Determine the [X, Y] coordinate at the center of the cell enclosing the given text.  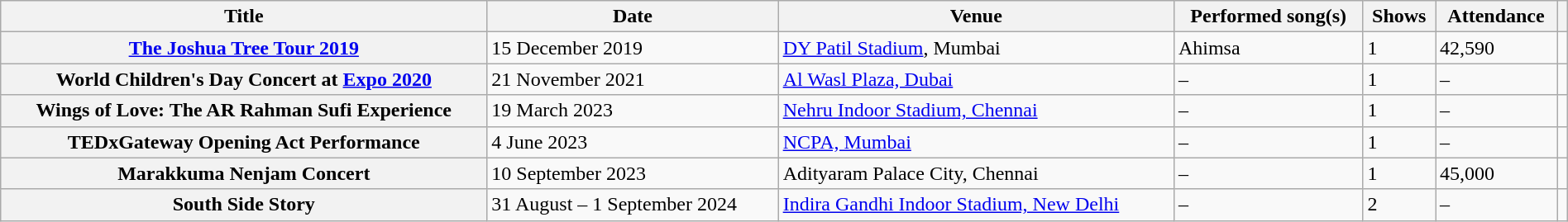
TEDxGateway Opening Act Performance [244, 142]
Marakkuma Nenjam Concert [244, 173]
19 March 2023 [633, 111]
Date [633, 17]
15 December 2019 [633, 48]
Indira Gandhi Indoor Stadium, New Delhi [976, 205]
10 September 2023 [633, 173]
2 [1399, 205]
Al Wasl Plaza, Dubai [976, 79]
World Children's Day Concert at Expo 2020 [244, 79]
Ahimsa [1269, 48]
NCPA, Mumbai [976, 142]
45,000 [1497, 173]
Nehru Indoor Stadium, Chennai [976, 111]
Title [244, 17]
DY Patil Stadium, Mumbai [976, 48]
South Side Story [244, 205]
Shows [1399, 17]
42,590 [1497, 48]
Adityaram Palace City, Chennai [976, 173]
Performed song(s) [1269, 17]
Attendance [1497, 17]
4 June 2023 [633, 142]
Wings of Love: The AR Rahman Sufi Experience [244, 111]
31 August – 1 September 2024 [633, 205]
21 November 2021 [633, 79]
Venue [976, 17]
The Joshua Tree Tour 2019 [244, 48]
